Capture the cell that displays the provided text and extract its (X, Y) central coordinate. 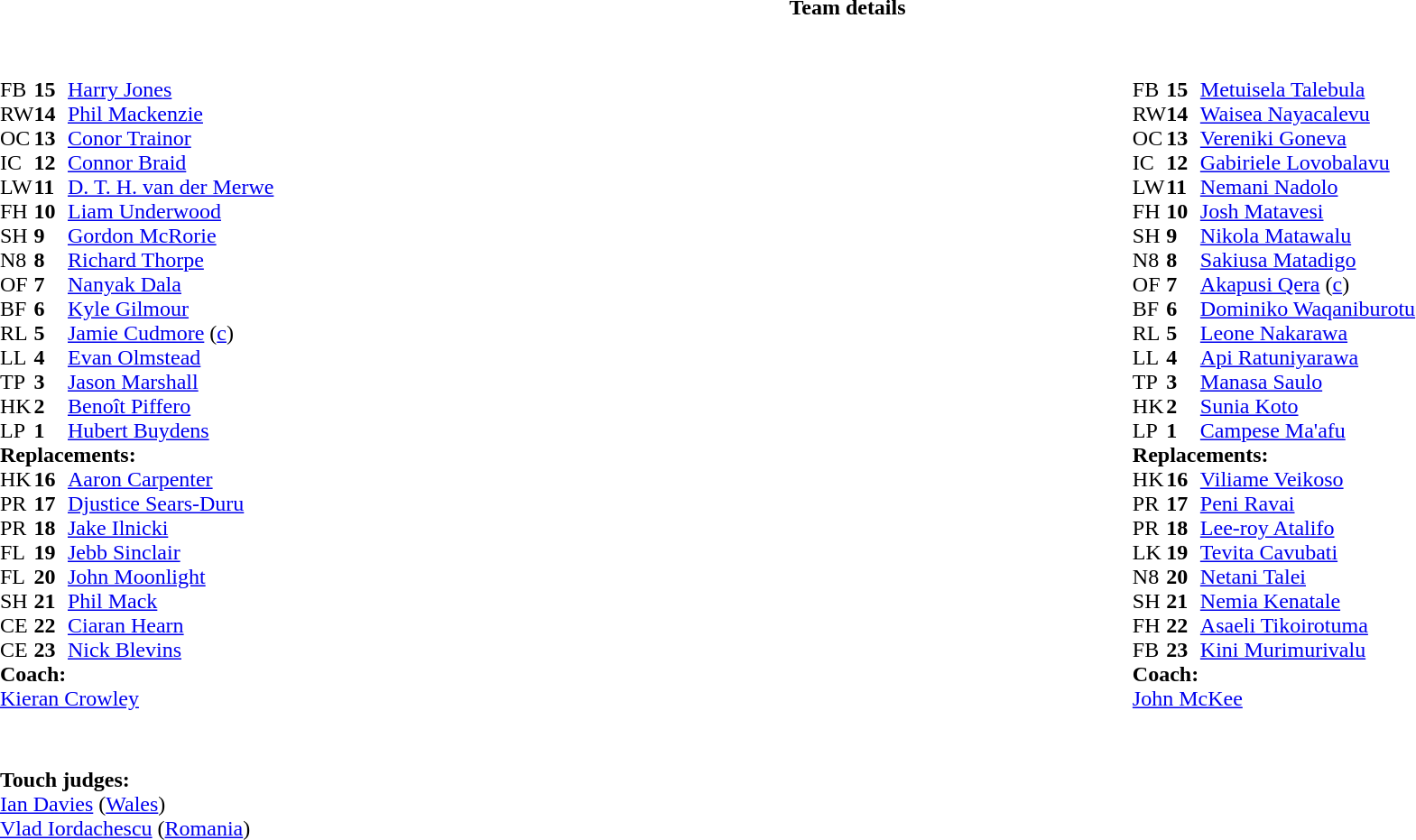
Netani Talei (1308, 577)
Kini Murimurivalu (1308, 650)
John Moonlight (171, 577)
Conor Trainor (171, 139)
Connor Braid (171, 162)
Dominiko Waqaniburotu (1308, 309)
Waisea Nayacalevu (1308, 114)
Aaron Carpenter (171, 480)
Benoît Piffero (171, 406)
Nanyak Dala (171, 285)
Jebb Sinclair (171, 552)
Djustice Sears-Duru (171, 503)
Api Ratuniyarawa (1308, 357)
Akapusi Qera (c) (1308, 285)
Sakiusa Matadigo (1308, 260)
Peni Ravai (1308, 503)
Viliame Veikoso (1308, 480)
Ciaran Hearn (171, 626)
Gabiriele Lovobalavu (1308, 162)
Kyle Gilmour (171, 309)
Liam Underwood (171, 211)
Nemia Kenatale (1308, 601)
Nemani Nadolo (1308, 188)
Evan Olmstead (171, 357)
D. T. H. van der Merwe (171, 188)
Kieran Crowley (137, 698)
Phil Mackenzie (171, 114)
Jamie Cudmore (c) (171, 334)
Harry Jones (171, 90)
Campese Ma'afu (1308, 431)
Jake Ilnicki (171, 529)
Phil Mack (171, 601)
LK (1150, 552)
Jason Marshall (171, 383)
Gordon McRorie (171, 236)
Metuisela Talebula (1308, 90)
Asaeli Tikoirotuma (1308, 626)
Josh Matavesi (1308, 211)
Hubert Buydens (171, 431)
Nikola Matawalu (1308, 236)
Nick Blevins (171, 650)
Manasa Saulo (1308, 383)
Leone Nakarawa (1308, 334)
Richard Thorpe (171, 260)
Sunia Koto (1308, 406)
Vereniki Goneva (1308, 139)
Tevita Cavubati (1308, 552)
Lee-roy Atalifo (1308, 529)
John McKee (1274, 698)
